Find where the given text appears and provide that cell's center as [x, y] coordinate. 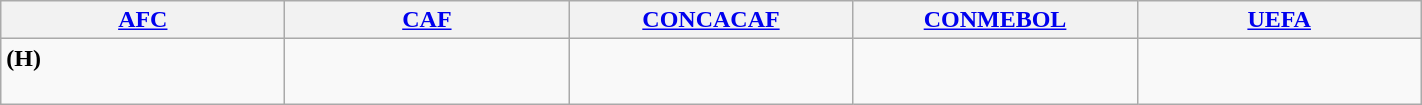
CAF [427, 20]
UEFA [1279, 20]
AFC [143, 20]
CONCACAF [711, 20]
CONMEBOL [995, 20]
(H) [143, 72]
